For the text-containing cell, return its midpoint in (X, Y) coordinate format. 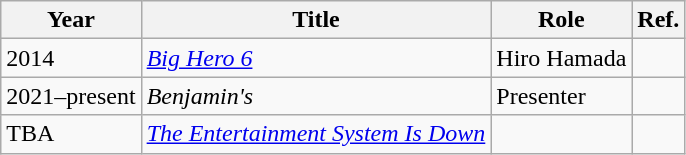
The Entertainment System Is Down (316, 134)
Big Hero 6 (316, 58)
Ref. (658, 20)
2021–present (71, 96)
Title (316, 20)
Role (562, 20)
Benjamin's (316, 96)
2014 (71, 58)
Presenter (562, 96)
TBA (71, 134)
Year (71, 20)
Hiro Hamada (562, 58)
